Identify which cell holds the provided text, then report its [x, y] central coordinate. 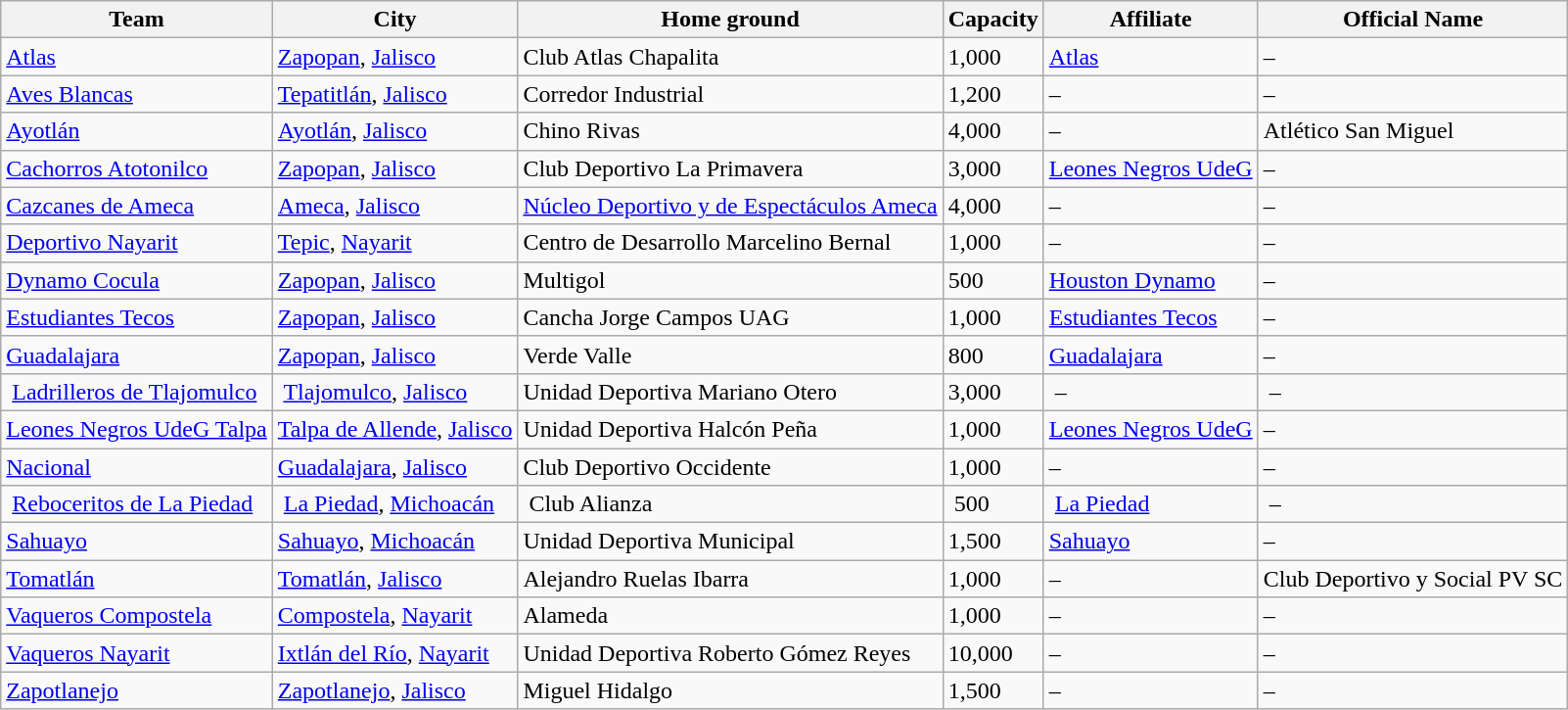
800 [992, 355]
Ayotlán, Jalisco [395, 131]
1,200 [992, 94]
Chino Rivas [730, 131]
Zapotlanejo [137, 690]
Club Deportivo y Social PV SC [1413, 579]
Tepic, Nayarit [395, 243]
Corredor Industrial [730, 94]
Cazcanes de Ameca [137, 206]
Vaqueros Nayarit [137, 653]
Alejandro Ruelas Ibarra [730, 579]
Unidad Deportiva Municipal [730, 542]
Compostela, Nayarit [395, 616]
Sahuayo, Michoacán [395, 542]
Verde Valle [730, 355]
Home ground [730, 20]
La Piedad [1151, 504]
Leones Negros UdeG Talpa [137, 429]
Ameca, Jalisco [395, 206]
Club Deportivo La Primavera [730, 168]
Guadalajara, Jalisco [395, 467]
Zapotlanejo, Jalisco [395, 690]
Club Deportivo Occidente [730, 467]
Dynamo Cocula [137, 280]
Reboceritos de La Piedad [137, 504]
Club Alianza [730, 504]
Capacity [992, 20]
Atlético San Miguel [1413, 131]
Núcleo Deportivo y de Espectáculos Ameca [730, 206]
Tomatlán [137, 579]
Deportivo Nayarit [137, 243]
Miguel Hidalgo [730, 690]
10,000 [992, 653]
Nacional [137, 467]
Affiliate [1151, 20]
Unidad Deportiva Roberto Gómez Reyes [730, 653]
Ixtlán del Río, Nayarit [395, 653]
Cachorros Atotonilco [137, 168]
Multigol [730, 280]
Talpa de Allende, Jalisco [395, 429]
Team [137, 20]
Centro de Desarrollo Marcelino Bernal [730, 243]
Tepatitlán, Jalisco [395, 94]
Ladrilleros de Tlajomulco [137, 392]
Ayotlán [137, 131]
City [395, 20]
Unidad Deportiva Halcón Peña [730, 429]
La Piedad, Michoacán [395, 504]
Vaqueros Compostela [137, 616]
Club Atlas Chapalita [730, 57]
Tomatlán, Jalisco [395, 579]
Cancha Jorge Campos UAG [730, 317]
Unidad Deportiva Mariano Otero [730, 392]
Tlajomulco, Jalisco [395, 392]
Aves Blancas [137, 94]
Official Name [1413, 20]
Houston Dynamo [1151, 280]
Alameda [730, 616]
